Return the [X, Y] coordinate for the center point of the cell that contains the specified text.  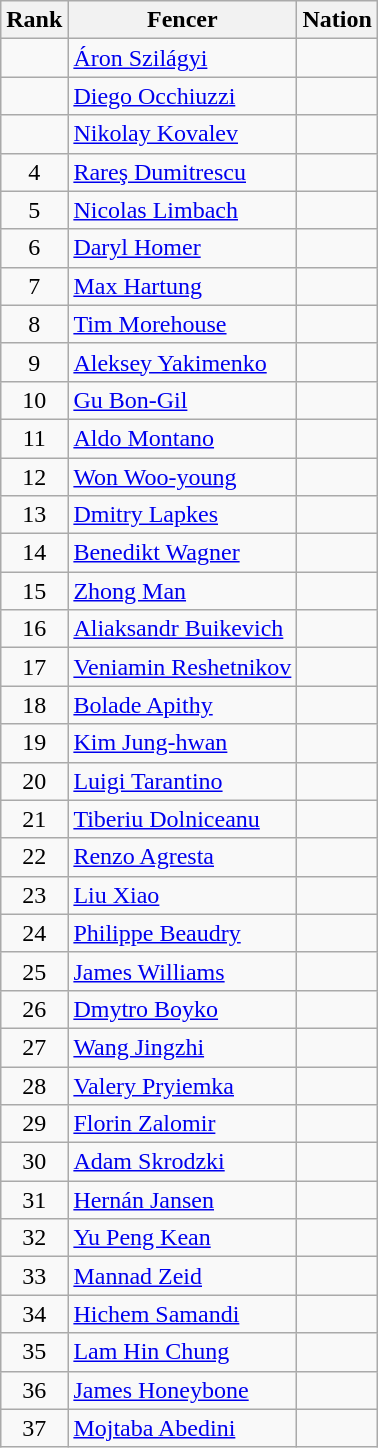
Renzo Agresta [182, 857]
Áron Szilágyi [182, 58]
Gu Bon-Gil [182, 400]
21 [34, 819]
30 [34, 1162]
11 [34, 438]
33 [34, 1276]
20 [34, 781]
Aldo Montano [182, 438]
23 [34, 895]
14 [34, 553]
16 [34, 629]
Florin Zalomir [182, 1124]
15 [34, 591]
Valery Pryiemka [182, 1085]
8 [34, 324]
25 [34, 971]
Philippe Beaudry [182, 933]
24 [34, 933]
5 [34, 210]
32 [34, 1238]
29 [34, 1124]
James Williams [182, 971]
35 [34, 1352]
Hichem Samandi [182, 1314]
37 [34, 1428]
James Honeybone [182, 1390]
Mojtaba Abedini [182, 1428]
36 [34, 1390]
4 [34, 172]
Lam Hin Chung [182, 1352]
Aliaksandr Buikevich [182, 629]
34 [34, 1314]
Rareş Dumitrescu [182, 172]
Dmitry Lapkes [182, 515]
Benedikt Wagner [182, 553]
Kim Jung-hwan [182, 743]
26 [34, 1009]
Wang Jingzhi [182, 1047]
6 [34, 248]
Tiberiu Dolniceanu [182, 819]
10 [34, 400]
18 [34, 705]
Fencer [182, 20]
7 [34, 286]
Yu Peng Kean [182, 1238]
Tim Morehouse [182, 324]
22 [34, 857]
Veniamin Reshetnikov [182, 667]
Liu Xiao [182, 895]
Luigi Tarantino [182, 781]
Dmytro Boyko [182, 1009]
12 [34, 477]
Adam Skrodzki [182, 1162]
28 [34, 1085]
19 [34, 743]
31 [34, 1200]
Mannad Zeid [182, 1276]
Hernán Jansen [182, 1200]
Rank [34, 20]
Aleksey Yakimenko [182, 362]
Nikolay Kovalev [182, 134]
Daryl Homer [182, 248]
Bolade Apithy [182, 705]
Won Woo-young [182, 477]
27 [34, 1047]
Zhong Man [182, 591]
Nicolas Limbach [182, 210]
17 [34, 667]
Max Hartung [182, 286]
9 [34, 362]
Diego Occhiuzzi [182, 96]
13 [34, 515]
Nation [337, 20]
